Locate the cell with the specified text and output its [X, Y] center coordinate. 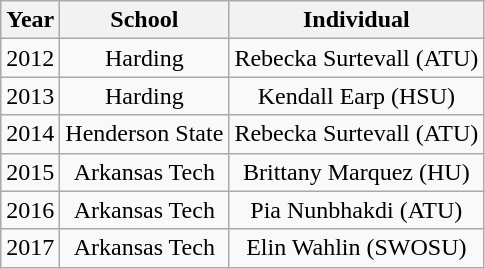
2012 [30, 58]
Individual [356, 20]
2016 [30, 210]
Pia Nunbhakdi (ATU) [356, 210]
Henderson State [144, 134]
2013 [30, 96]
2017 [30, 248]
2014 [30, 134]
2015 [30, 172]
Year [30, 20]
Brittany Marquez (HU) [356, 172]
School [144, 20]
Elin Wahlin (SWOSU) [356, 248]
Kendall Earp (HSU) [356, 96]
